Extract the (X, Y) coordinate from the center of the cell holding the provided text.  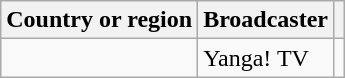
Country or region (100, 20)
Yanga! TV (266, 58)
Broadcaster (266, 20)
